Return the (x, y) coordinate for the center point of the cell that contains the specified text.  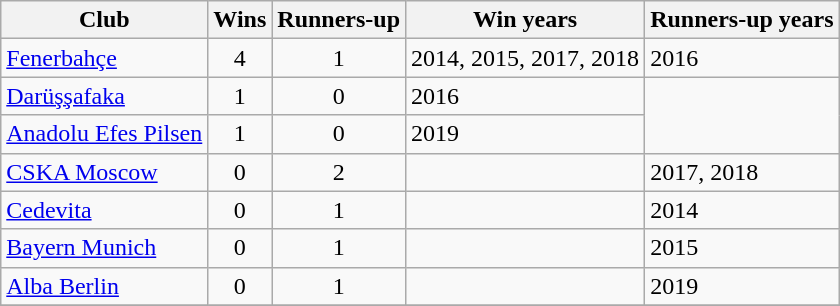
2015 (742, 248)
2 (339, 172)
Win years (526, 20)
Fenerbahçe (104, 58)
Alba Berlin (104, 286)
2014, 2015, 2017, 2018 (526, 58)
Darüşşafaka (104, 96)
CSKA Moscow (104, 172)
Runners-up years (742, 20)
Anadolu Efes Pilsen (104, 134)
2014 (742, 210)
Cedevita (104, 210)
2017, 2018 (742, 172)
4 (240, 58)
Wins (240, 20)
Runners-up (339, 20)
Club (104, 20)
Bayern Munich (104, 248)
